Capture the cell that displays the provided text and extract its [x, y] central coordinate. 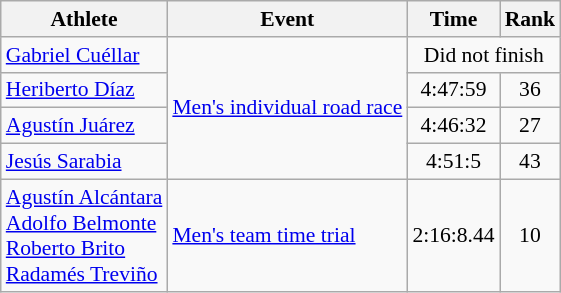
Agustín Juárez [84, 126]
4:47:59 [453, 90]
2:16:8.44 [453, 235]
10 [530, 235]
Agustín AlcántaraAdolfo BelmonteRoberto BritoRadamés Treviño [84, 235]
36 [530, 90]
Rank [530, 19]
Athlete [84, 19]
43 [530, 162]
4:51:5 [453, 162]
Event [287, 19]
27 [530, 126]
Did not finish [484, 55]
Men's individual road race [287, 108]
Jesús Sarabia [84, 162]
4:46:32 [453, 126]
Men's team time trial [287, 235]
Gabriel Cuéllar [84, 55]
Heriberto Díaz [84, 90]
Time [453, 19]
